Extract the (x, y) coordinate from the center of the cell holding the provided text.  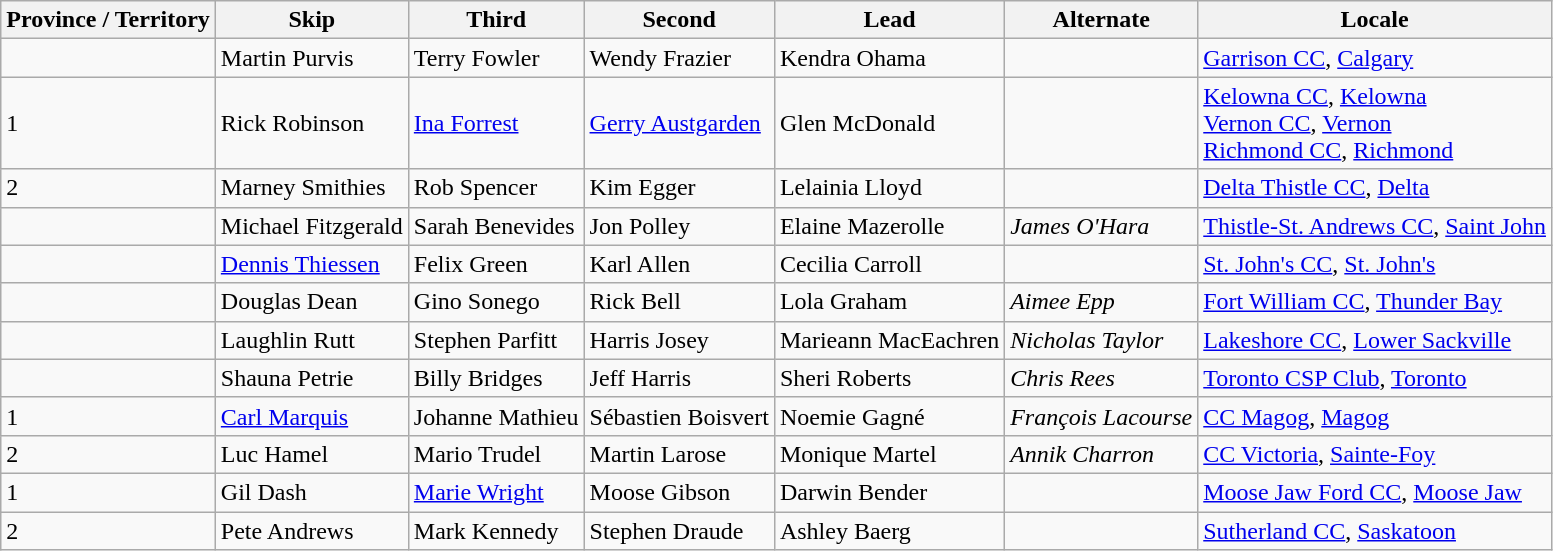
Kendra Ohama (889, 58)
Glen McDonald (889, 123)
Carl Marquis (312, 416)
Province / Territory (108, 20)
Kelowna CC, Kelowna Vernon CC, Vernon Richmond CC, Richmond (1375, 123)
Ina Forrest (496, 123)
Marie Wright (496, 492)
Darwin Bender (889, 492)
Delta Thistle CC, Delta (1375, 188)
Alternate (1102, 20)
Pete Andrews (312, 531)
Chris Rees (1102, 378)
Rob Spencer (496, 188)
Douglas Dean (312, 302)
Gil Dash (312, 492)
Garrison CC, Calgary (1375, 58)
Shauna Petrie (312, 378)
Fort William CC, Thunder Bay (1375, 302)
Jon Polley (679, 226)
Lelainia Lloyd (889, 188)
James O'Hara (1102, 226)
Third (496, 20)
St. John's CC, St. John's (1375, 264)
Stephen Parfitt (496, 340)
Aimee Epp (1102, 302)
Laughlin Rutt (312, 340)
François Lacourse (1102, 416)
Kim Egger (679, 188)
Wendy Frazier (679, 58)
CC Magog, Magog (1375, 416)
Stephen Draude (679, 531)
Elaine Mazerolle (889, 226)
CC Victoria, Sainte-Foy (1375, 454)
Noemie Gagné (889, 416)
Johanne Mathieu (496, 416)
Terry Fowler (496, 58)
Nicholas Taylor (1102, 340)
Cecilia Carroll (889, 264)
Annik Charron (1102, 454)
Second (679, 20)
Sébastien Boisvert (679, 416)
Gerry Austgarden (679, 123)
Karl Allen (679, 264)
Martin Larose (679, 454)
Michael Fitzgerald (312, 226)
Monique Martel (889, 454)
Sutherland CC, Saskatoon (1375, 531)
Moose Gibson (679, 492)
Felix Green (496, 264)
Jeff Harris (679, 378)
Rick Robinson (312, 123)
Thistle-St. Andrews CC, Saint John (1375, 226)
Gino Sonego (496, 302)
Locale (1375, 20)
Harris Josey (679, 340)
Billy Bridges (496, 378)
Mark Kennedy (496, 531)
Martin Purvis (312, 58)
Lakeshore CC, Lower Sackville (1375, 340)
Marieann MacEachren (889, 340)
Marney Smithies (312, 188)
Sarah Benevides (496, 226)
Toronto CSP Club, Toronto (1375, 378)
Lola Graham (889, 302)
Mario Trudel (496, 454)
Skip (312, 20)
Moose Jaw Ford CC, Moose Jaw (1375, 492)
Ashley Baerg (889, 531)
Luc Hamel (312, 454)
Sheri Roberts (889, 378)
Lead (889, 20)
Rick Bell (679, 302)
Dennis Thiessen (312, 264)
